Detect which cell encompasses the target text, then output its [x, y] center coordinate. 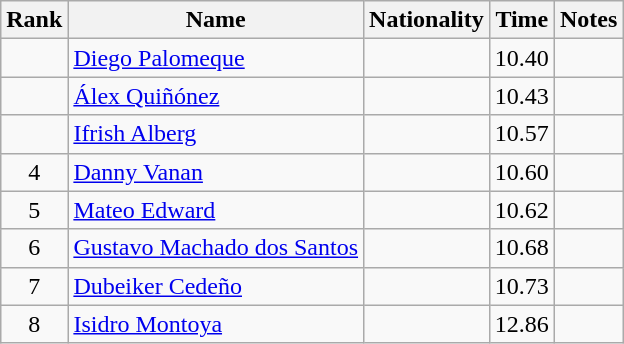
Dubeiker Cedeño [216, 286]
Danny Vanan [216, 172]
Ifrish Alberg [216, 134]
10.57 [522, 134]
10.73 [522, 286]
10.43 [522, 96]
12.86 [522, 324]
4 [34, 172]
10.40 [522, 58]
8 [34, 324]
10.60 [522, 172]
5 [34, 210]
Gustavo Machado dos Santos [216, 248]
6 [34, 248]
10.62 [522, 210]
Mateo Edward [216, 210]
Isidro Montoya [216, 324]
7 [34, 286]
10.68 [522, 248]
Rank [34, 20]
Álex Quiñónez [216, 96]
Notes [588, 20]
Time [522, 20]
Diego Palomeque [216, 58]
Name [216, 20]
Nationality [427, 20]
